Return the [x, y] coordinate for the center point of the cell that contains the specified text.  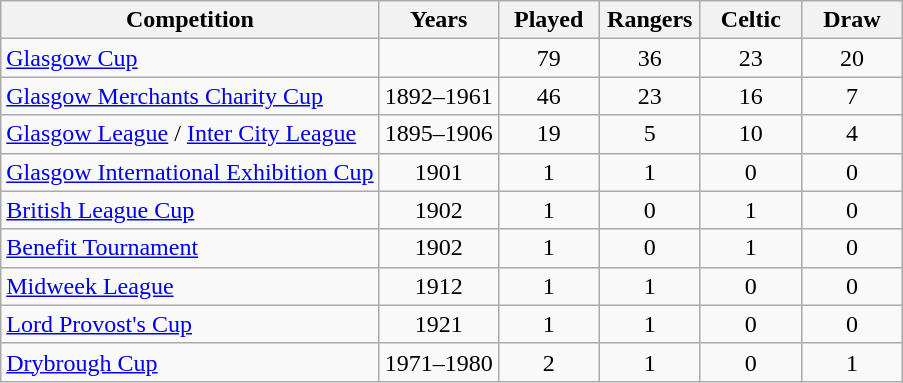
Rangers [650, 20]
7 [852, 96]
46 [548, 96]
10 [750, 134]
Benefit Tournament [190, 248]
36 [650, 58]
Drybrough Cup [190, 362]
Years [438, 20]
Midweek League [190, 286]
1901 [438, 172]
Glasgow International Exhibition Cup [190, 172]
Draw [852, 20]
1895–1906 [438, 134]
16 [750, 96]
Glasgow League / Inter City League [190, 134]
4 [852, 134]
19 [548, 134]
1912 [438, 286]
Celtic [750, 20]
British League Cup [190, 210]
Played [548, 20]
1971–1980 [438, 362]
1892–1961 [438, 96]
2 [548, 362]
20 [852, 58]
5 [650, 134]
1921 [438, 324]
79 [548, 58]
Glasgow Merchants Charity Cup [190, 96]
Glasgow Cup [190, 58]
Lord Provost's Cup [190, 324]
Competition [190, 20]
